Pinpoint the cell where the given text exists, returning its (X, Y) midpoint coordinate. 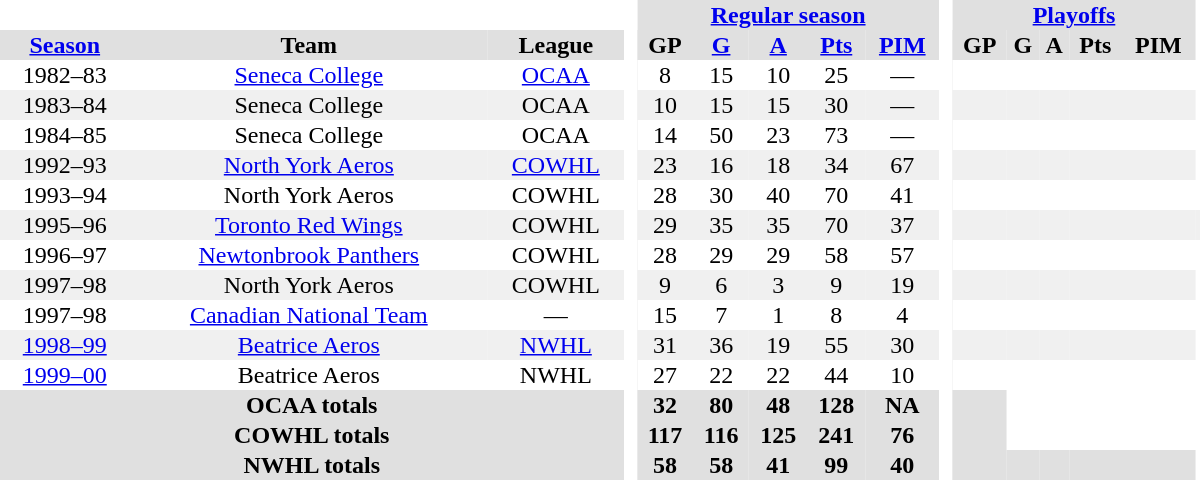
4 (902, 315)
18 (778, 165)
Team (310, 45)
99 (836, 465)
1982–83 (65, 75)
OCAA totals (312, 405)
44 (836, 375)
16 (721, 165)
NA (902, 405)
1 (778, 315)
36 (721, 345)
80 (721, 405)
73 (836, 135)
1983–84 (65, 105)
1998–99 (65, 345)
Newtonbrook Panthers (310, 255)
1984–85 (65, 135)
25 (836, 75)
76 (902, 435)
League (556, 45)
128 (836, 405)
116 (721, 435)
57 (902, 255)
50 (721, 135)
Toronto Red Wings (310, 225)
27 (665, 375)
48 (778, 405)
7 (721, 315)
1993–94 (65, 195)
37 (902, 225)
Regular season (788, 15)
1992–93 (65, 165)
117 (665, 435)
55 (836, 345)
Season (65, 45)
241 (836, 435)
1995–96 (65, 225)
14 (665, 135)
31 (665, 345)
67 (902, 165)
COWHL totals (312, 435)
NWHL totals (312, 465)
34 (836, 165)
125 (778, 435)
1996–97 (65, 255)
Playoffs (1074, 15)
3 (778, 285)
6 (721, 285)
Canadian National Team (310, 315)
32 (665, 405)
1999–00 (65, 375)
